Locate the cell with the specified text and output its (X, Y) center coordinate. 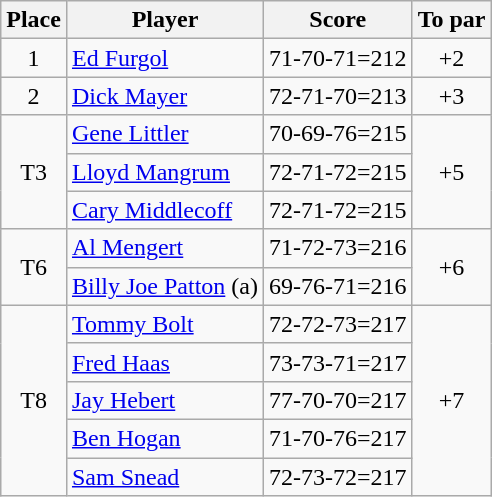
T8 (34, 400)
+5 (452, 172)
72-71-70=213 (338, 96)
72-72-73=217 (338, 324)
+3 (452, 96)
1 (34, 58)
Gene Littler (164, 134)
Tommy Bolt (164, 324)
Jay Hebert (164, 400)
+7 (452, 400)
T6 (34, 267)
Sam Snead (164, 477)
+2 (452, 58)
77-70-70=217 (338, 400)
To par (452, 20)
2 (34, 96)
Dick Mayer (164, 96)
Billy Joe Patton (a) (164, 286)
T3 (34, 172)
Fred Haas (164, 362)
Ben Hogan (164, 438)
70-69-76=215 (338, 134)
71-70-71=212 (338, 58)
71-72-73=216 (338, 248)
+6 (452, 267)
Lloyd Mangrum (164, 172)
Ed Furgol (164, 58)
Al Mengert (164, 248)
Place (34, 20)
72-73-72=217 (338, 477)
Player (164, 20)
73-73-71=217 (338, 362)
69-76-71=216 (338, 286)
71-70-76=217 (338, 438)
Score (338, 20)
Cary Middlecoff (164, 210)
